Find where the given text appears and provide that cell's center as [X, Y] coordinate. 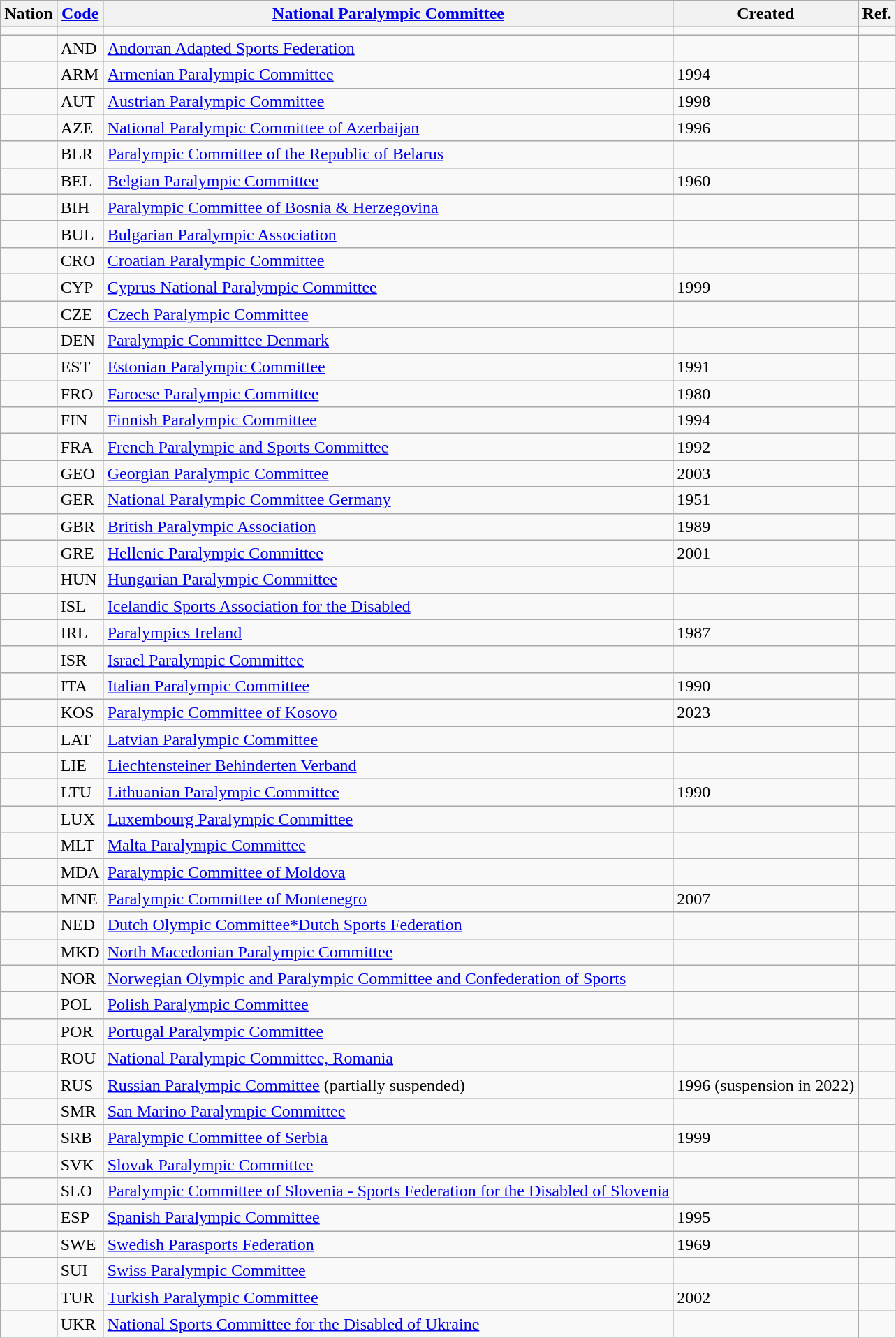
TUR [80, 1297]
FRO [80, 394]
SWE [80, 1244]
ISR [80, 659]
KOS [80, 712]
SRB [80, 1138]
1991 [765, 367]
1951 [765, 500]
National Paralympic Committee [388, 14]
NOR [80, 978]
1996 (suspension in 2022) [765, 1085]
Slovak Paralympic Committee [388, 1164]
Norwegian Olympic and Paralympic Committee and Confederation of Sports [388, 978]
GRE [80, 553]
National Sports Committee for the Disabled of Ukraine [388, 1324]
Hellenic Paralympic Committee [388, 553]
Croatian Paralympic Committee [388, 260]
Nation [29, 14]
RUS [80, 1085]
National Paralympic Committee of Azerbaijan [388, 128]
Liechtensteiner Behinderten Verband [388, 766]
North Macedonian Paralympic Committee [388, 952]
FRA [80, 447]
Paralympic Committee of Bosnia & Herzegovina [388, 207]
Ref. [877, 14]
Finnish Paralympic Committee [388, 420]
SUI [80, 1271]
Austrian Paralympic Committee [388, 101]
Created [765, 14]
Italian Paralympic Committee [388, 686]
Hungarian Paralympic Committee [388, 580]
1969 [765, 1244]
1989 [765, 527]
Polish Paralympic Committee [388, 1005]
AZE [80, 128]
2023 [765, 712]
Paralympic Committee of Kosovo [388, 712]
2007 [765, 899]
1987 [765, 633]
2002 [765, 1297]
LIE [80, 766]
Andorran Adapted Sports Federation [388, 48]
2003 [765, 473]
BIH [80, 207]
San Marino Paralympic Committee [388, 1111]
BUL [80, 234]
ARM [80, 75]
Lithuanian Paralympic Committee [388, 793]
Paralympic Committee of Moldova [388, 872]
Icelandic Sports Association for the Disabled [388, 606]
SLO [80, 1191]
SVK [80, 1164]
National Paralympic Committee, Romania [388, 1058]
Cyprus National Paralympic Committee [388, 287]
LTU [80, 793]
GBR [80, 527]
ESP [80, 1218]
BLR [80, 154]
MNE [80, 899]
Georgian Paralympic Committee [388, 473]
FIN [80, 420]
AUT [80, 101]
Spanish Paralympic Committee [388, 1218]
Dutch Olympic Committee*Dutch Sports Federation [388, 925]
BEL [80, 181]
MKD [80, 952]
1995 [765, 1218]
Portugal Paralympic Committee [388, 1031]
Bulgarian Paralympic Association [388, 234]
POL [80, 1005]
SMR [80, 1111]
Russian Paralympic Committee (partially suspended) [388, 1085]
MLT [80, 846]
Paralympics Ireland [388, 633]
Israel Paralympic Committee [388, 659]
Paralympic Committee of the Republic of Belarus [388, 154]
HUN [80, 580]
GER [80, 500]
Swiss Paralympic Committee [388, 1271]
GEO [80, 473]
ITA [80, 686]
MDA [80, 872]
Faroese Paralympic Committee [388, 394]
1998 [765, 101]
POR [80, 1031]
Swedish Parasports Federation [388, 1244]
Luxembourg Paralympic Committee [388, 819]
Latvian Paralympic Committee [388, 740]
Code [80, 14]
Paralympic Committee of Montenegro [388, 899]
British Paralympic Association [388, 527]
Estonian Paralympic Committee [388, 367]
NED [80, 925]
ISL [80, 606]
Czech Paralympic Committee [388, 314]
ROU [80, 1058]
1992 [765, 447]
DEN [80, 341]
Paralympic Committee of Slovenia - Sports Federation for the Disabled of Slovenia [388, 1191]
UKR [80, 1324]
IRL [80, 633]
Malta Paralympic Committee [388, 846]
Armenian Paralympic Committee [388, 75]
1980 [765, 394]
CYP [80, 287]
2001 [765, 553]
EST [80, 367]
LUX [80, 819]
Paralympic Committee of Serbia [388, 1138]
French Paralympic and Sports Committee [388, 447]
AND [80, 48]
CZE [80, 314]
LAT [80, 740]
National Paralympic Committee Germany [388, 500]
Turkish Paralympic Committee [388, 1297]
Belgian Paralympic Committee [388, 181]
CRO [80, 260]
1960 [765, 181]
1996 [765, 128]
Paralympic Committee Denmark [388, 341]
